Return the (x, y) coordinate for the center point of the cell that contains the specified text.  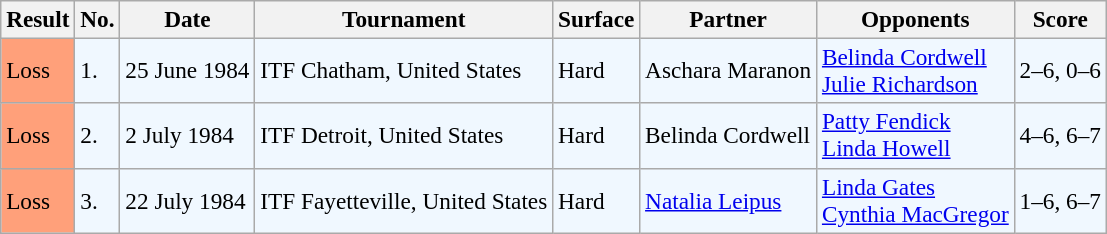
3. (98, 200)
4–6, 6–7 (1060, 136)
Linda Gates Cynthia MacGregor (916, 200)
Date (188, 19)
1. (98, 70)
Surface (596, 19)
2–6, 0–6 (1060, 70)
2 July 1984 (188, 136)
No. (98, 19)
ITF Chatham, United States (404, 70)
25 June 1984 (188, 70)
1–6, 6–7 (1060, 200)
Patty Fendick Linda Howell (916, 136)
2. (98, 136)
Partner (728, 19)
Aschara Maranon (728, 70)
ITF Fayetteville, United States (404, 200)
Natalia Leipus (728, 200)
Opponents (916, 19)
Tournament (404, 19)
Result (38, 19)
Belinda Cordwell Julie Richardson (916, 70)
ITF Detroit, United States (404, 136)
Score (1060, 19)
Belinda Cordwell (728, 136)
22 July 1984 (188, 200)
